Find where the given text appears and provide that cell's center as (X, Y) coordinate. 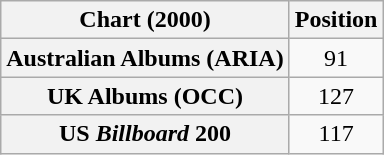
Position (336, 20)
UK Albums (OCC) (145, 96)
117 (336, 134)
91 (336, 58)
Chart (2000) (145, 20)
127 (336, 96)
US Billboard 200 (145, 134)
Australian Albums (ARIA) (145, 58)
